Return (X, Y) of the center of cell containing provided text 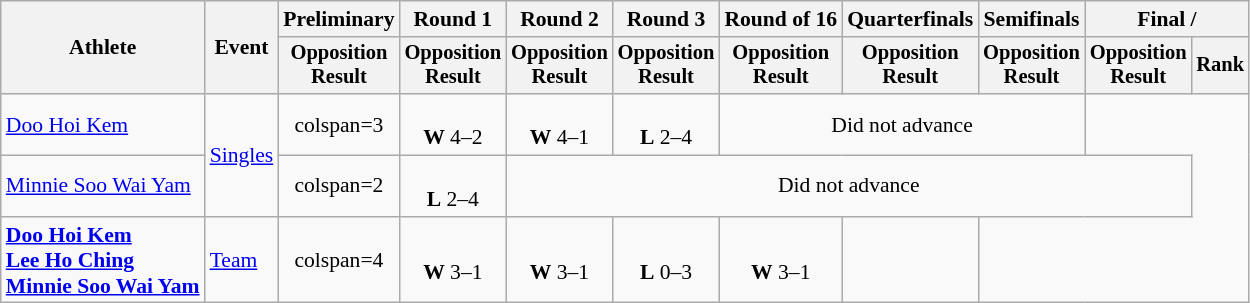
Round 3 (666, 19)
Final / (1167, 19)
Rank (1220, 66)
W 4–1 (560, 124)
Singles (242, 155)
colspan=2 (338, 186)
Round of 16 (780, 19)
Quarterfinals (910, 19)
Doo Hoi Kem (103, 124)
Minnie Soo Wai Yam (103, 186)
colspan=3 (338, 124)
Semifinals (1032, 19)
Athlete (103, 48)
Event (242, 48)
Round 2 (560, 19)
Round 1 (454, 19)
W 4–2 (454, 124)
Preliminary (338, 19)
